Determine the (X, Y) coordinate at the center of the cell enclosing the given text.  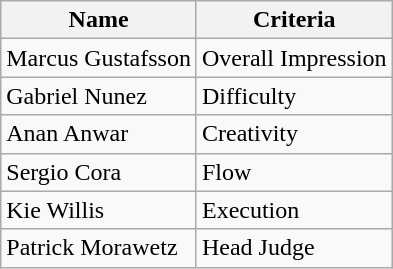
Difficulty (294, 96)
Execution (294, 210)
Head Judge (294, 248)
Patrick Morawetz (99, 248)
Criteria (294, 20)
Kie Willis (99, 210)
Sergio Cora (99, 172)
Creativity (294, 134)
Anan Anwar (99, 134)
Name (99, 20)
Flow (294, 172)
Marcus Gustafsson (99, 58)
Gabriel Nunez (99, 96)
Overall Impression (294, 58)
